Provide the (x, y) coordinate of the cell's center where the given text is located.  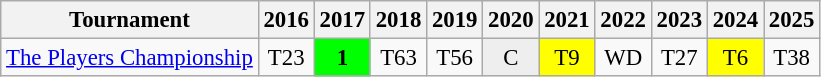
2018 (398, 20)
2016 (286, 20)
2025 (792, 20)
2017 (342, 20)
WD (623, 58)
C (511, 58)
1 (342, 58)
2024 (735, 20)
T63 (398, 58)
T27 (679, 58)
Tournament (130, 20)
2019 (455, 20)
T38 (792, 58)
T56 (455, 58)
The Players Championship (130, 58)
2020 (511, 20)
T9 (567, 58)
2022 (623, 20)
2021 (567, 20)
T23 (286, 58)
2023 (679, 20)
T6 (735, 58)
